From the cell containing the given text, extract its center point as [X, Y] coordinate. 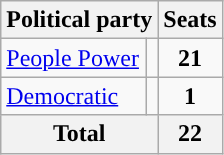
21 [190, 58]
22 [190, 134]
1 [190, 96]
Total [80, 134]
People Power [74, 58]
Democratic [74, 96]
Political party [80, 20]
Seats [190, 20]
